Scan for the cell matching the given text and deliver its [X, Y] coordinate at center. 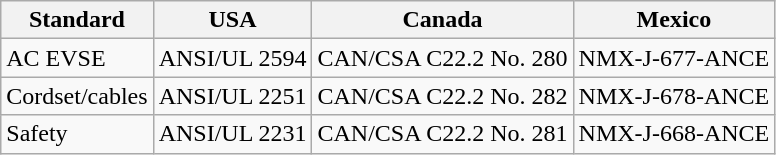
Mexico [674, 20]
Safety [77, 134]
ANSI/UL 2251 [232, 96]
CAN/CSA C22.2 No. 282 [442, 96]
NMX-J-677-ANCE [674, 58]
AC EVSE [77, 58]
NMX-J-668-ANCE [674, 134]
NMX-J-678-ANCE [674, 96]
Cordset/cables [77, 96]
Canada [442, 20]
Standard [77, 20]
CAN/CSA C22.2 No. 281 [442, 134]
CAN/CSA C22.2 No. 280 [442, 58]
USA [232, 20]
ANSI/UL 2231 [232, 134]
ANSI/UL 2594 [232, 58]
